Scan for the cell matching the given text and deliver its [x, y] coordinate at center. 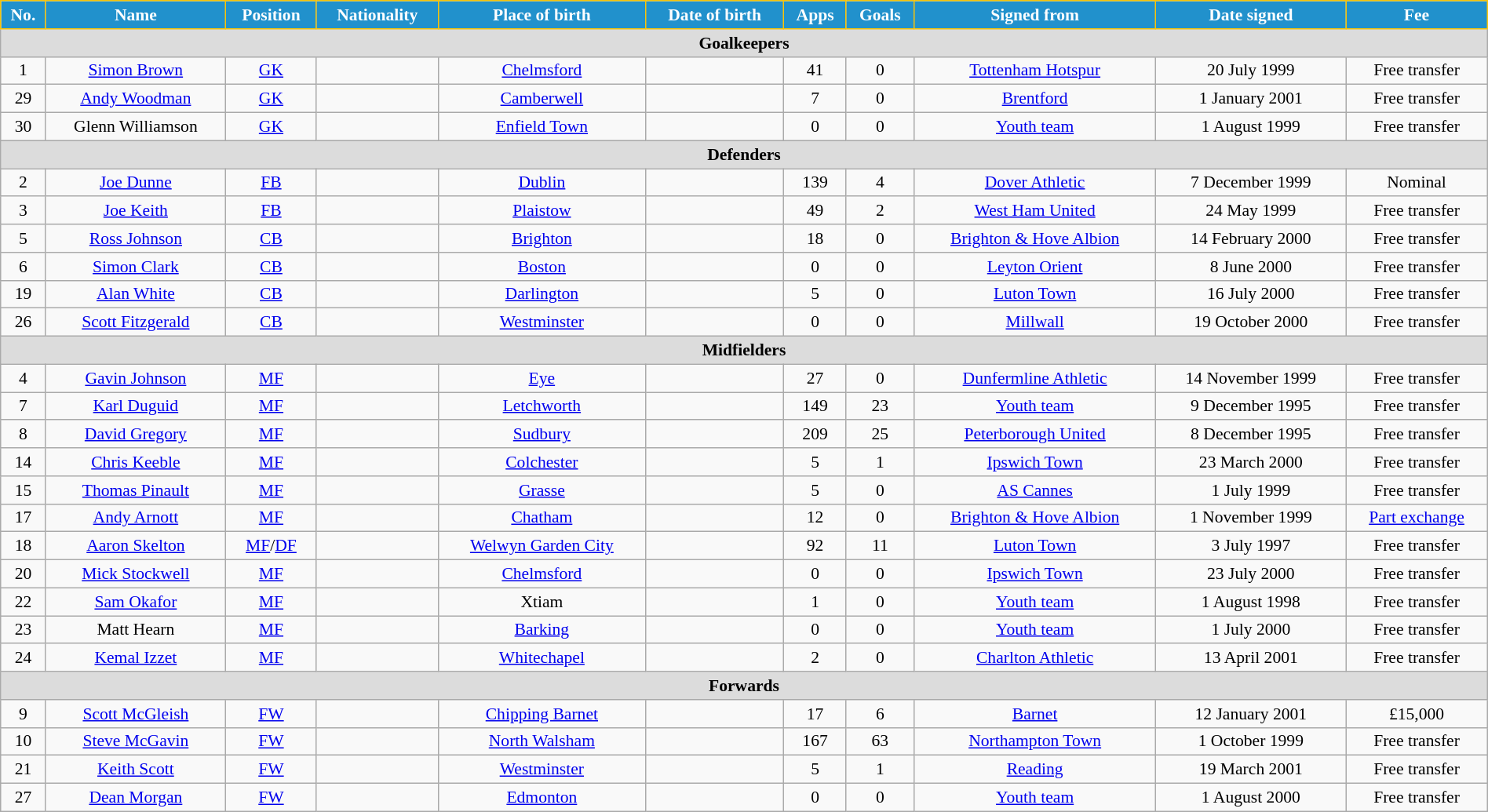
12 January 2001 [1251, 714]
Scott McGleish [136, 714]
1 October 1999 [1251, 741]
8 December 1995 [1251, 435]
167 [815, 741]
Simon Clark [136, 267]
8 June 2000 [1251, 267]
Letchworth [542, 406]
Ross Johnson [136, 239]
92 [815, 546]
63 [880, 741]
25 [880, 435]
Chipping Barnet [542, 714]
7 December 1999 [1251, 183]
Signed from [1034, 15]
MF/DF [272, 546]
19 March 2001 [1251, 770]
1 August 2000 [1251, 798]
1 November 1999 [1251, 518]
15 [24, 490]
14 [24, 462]
3 July 1997 [1251, 546]
Nominal [1417, 183]
No. [24, 15]
23 July 2000 [1251, 574]
Dublin [542, 183]
Nationality [377, 15]
Date signed [1251, 15]
West Ham United [1034, 211]
AS Cannes [1034, 490]
Mick Stockwell [136, 574]
Thomas Pinault [136, 490]
19 [24, 294]
49 [815, 211]
9 [24, 714]
24 [24, 658]
23 March 2000 [1251, 462]
26 [24, 322]
8 [24, 435]
Whitechapel [542, 658]
149 [815, 406]
Date of birth [714, 15]
Goalkeepers [744, 43]
Reading [1034, 770]
Steve McGavin [136, 741]
21 [24, 770]
Brentford [1034, 99]
24 May 1999 [1251, 211]
Colchester [542, 462]
Darlington [542, 294]
11 [880, 546]
Barnet [1034, 714]
Gavin Johnson [136, 378]
Glenn Williamson [136, 127]
20 July 1999 [1251, 71]
Leyton Orient [1034, 267]
139 [815, 183]
1 August 1998 [1251, 602]
Tottenham Hotspur [1034, 71]
20 [24, 574]
1 July 2000 [1251, 630]
Goals [880, 15]
North Walsham [542, 741]
Dean Morgan [136, 798]
Camberwell [542, 99]
Simon Brown [136, 71]
Xtiam [542, 602]
Forwards [744, 686]
Enfield Town [542, 127]
Eye [542, 378]
Peterborough United [1034, 435]
Andy Woodman [136, 99]
Defenders [744, 155]
14 November 1999 [1251, 378]
Grasse [542, 490]
£15,000 [1417, 714]
Position [272, 15]
30 [24, 127]
Sudbury [542, 435]
Joe Keith [136, 211]
1 August 1999 [1251, 127]
Dunfermline Athletic [1034, 378]
Chris Keeble [136, 462]
Dover Athletic [1034, 183]
1 January 2001 [1251, 99]
Charlton Athletic [1034, 658]
209 [815, 435]
Plaistow [542, 211]
Brighton [542, 239]
12 [815, 518]
Karl Duguid [136, 406]
Fee [1417, 15]
Aaron Skelton [136, 546]
3 [24, 211]
Alan White [136, 294]
Barking [542, 630]
Matt Hearn [136, 630]
Northampton Town [1034, 741]
Midfielders [744, 351]
41 [815, 71]
Andy Arnott [136, 518]
9 December 1995 [1251, 406]
Millwall [1034, 322]
Place of birth [542, 15]
Kemal Izzet [136, 658]
Boston [542, 267]
16 July 2000 [1251, 294]
19 October 2000 [1251, 322]
14 February 2000 [1251, 239]
22 [24, 602]
10 [24, 741]
Keith Scott [136, 770]
Sam Okafor [136, 602]
Joe Dunne [136, 183]
David Gregory [136, 435]
Scott Fitzgerald [136, 322]
29 [24, 99]
Apps [815, 15]
13 April 2001 [1251, 658]
Welwyn Garden City [542, 546]
1 July 1999 [1251, 490]
Chatham [542, 518]
Edmonton [542, 798]
Part exchange [1417, 518]
Name [136, 15]
